Output the (x, y) coordinate of the center of the cell containing the given text.  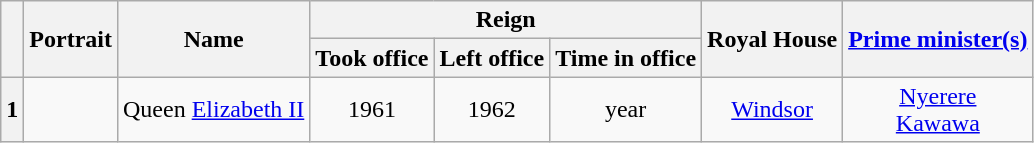
NyerereKawawa (938, 110)
Time in office (626, 58)
1961 (372, 110)
Royal House (772, 39)
1 (12, 110)
Left office (492, 58)
year (626, 110)
Queen Elizabeth II (213, 110)
Took office (372, 58)
Windsor (772, 110)
1962 (492, 110)
Name (213, 39)
Reign (506, 20)
Portrait (71, 39)
Prime minister(s) (938, 39)
